Identify which cell holds the provided text, then report its (x, y) central coordinate. 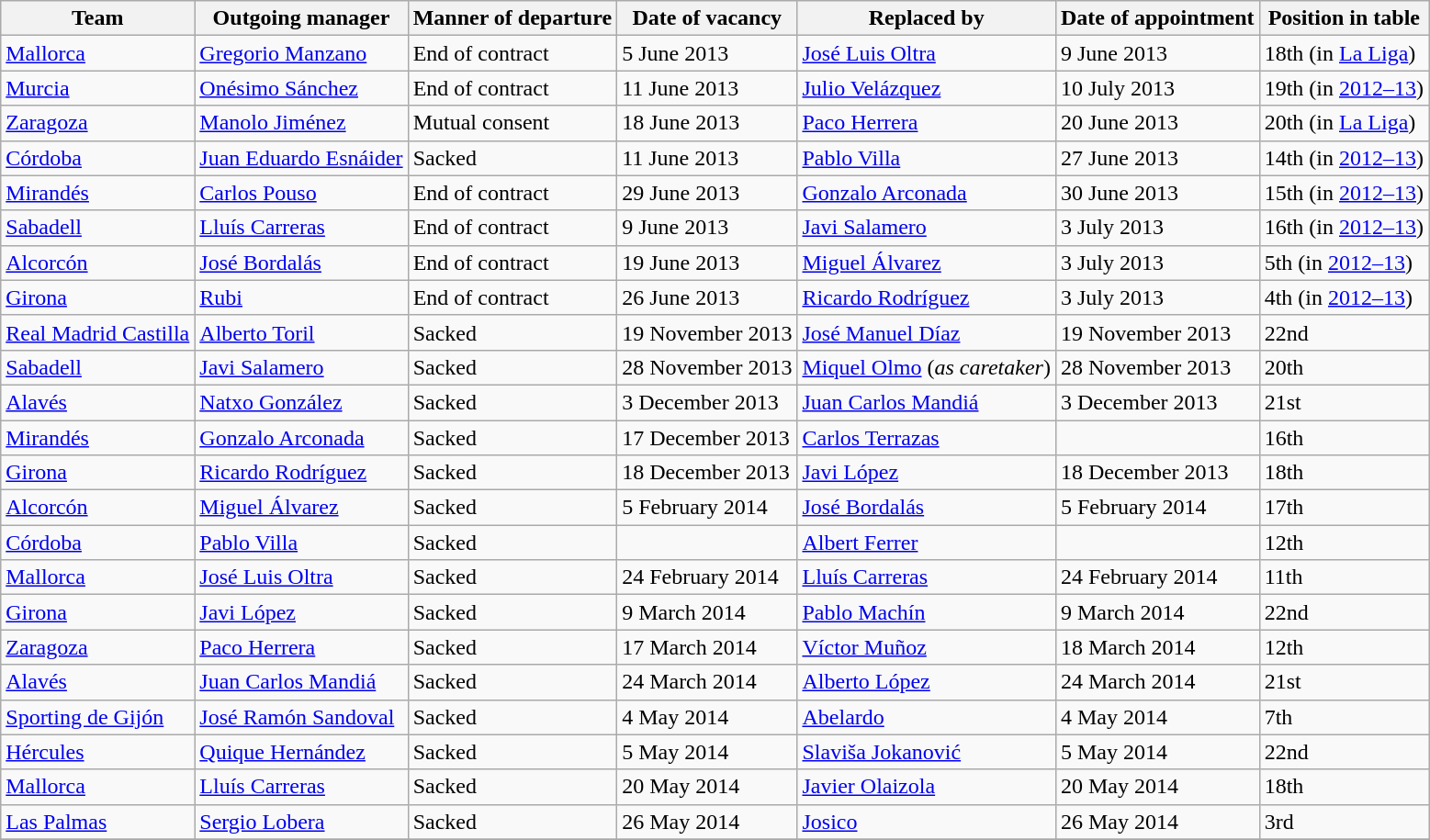
Manner of departure (512, 18)
20th (1344, 367)
5 June 2013 (707, 53)
José Ramón Sandoval (301, 717)
Miquel Olmo (as caretaker) (926, 367)
17 December 2013 (707, 438)
José Manuel Díaz (926, 332)
14th (in 2012–13) (1344, 158)
26 June 2013 (707, 297)
Víctor Muñoz (926, 647)
Outgoing manager (301, 18)
Carlos Pouso (301, 193)
Onésimo Sánchez (301, 88)
16th (1344, 438)
3rd (1344, 822)
Abelardo (926, 717)
Las Palmas (97, 822)
Quique Hernández (301, 752)
Murcia (97, 88)
Alberto López (926, 682)
4th (in 2012–13) (1344, 297)
Pablo Machín (926, 612)
10 July 2013 (1157, 88)
18th (in La Liga) (1344, 53)
5th (in 2012–13) (1344, 263)
Manolo Jiménez (301, 123)
Position in table (1344, 18)
Team (97, 18)
30 June 2013 (1157, 193)
Julio Velázquez (926, 88)
16th (in 2012–13) (1344, 228)
Javier Olaizola (926, 787)
Juan Eduardo Esnáider (301, 158)
Sergio Lobera (301, 822)
19th (in 2012–13) (1344, 88)
17th (1344, 508)
Carlos Terrazas (926, 438)
20 June 2013 (1157, 123)
18 March 2014 (1157, 647)
Sporting de Gijón (97, 717)
Real Madrid Castilla (97, 332)
17 March 2014 (707, 647)
Gregorio Manzano (301, 53)
27 June 2013 (1157, 158)
20th (in La Liga) (1344, 123)
Rubi (301, 297)
Natxo González (301, 402)
Slaviša Jokanović (926, 752)
15th (in 2012–13) (1344, 193)
Date of vacancy (707, 18)
Mutual consent (512, 123)
Albert Ferrer (926, 543)
19 June 2013 (707, 263)
18 June 2013 (707, 123)
7th (1344, 717)
29 June 2013 (707, 193)
11th (1344, 577)
Hércules (97, 752)
Replaced by (926, 18)
Alberto Toril (301, 332)
Josico (926, 822)
Date of appointment (1157, 18)
